Identify which cell holds the provided text, then report its [x, y] central coordinate. 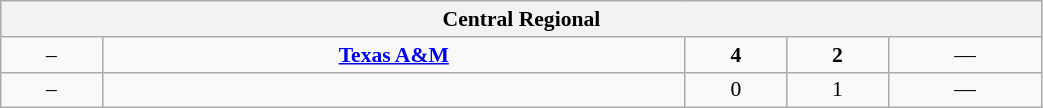
Texas A&M [394, 55]
Central Regional [522, 19]
4 [736, 55]
1 [838, 90]
0 [736, 90]
2 [838, 55]
